From the cell containing the given text, extract its center point as [x, y] coordinate. 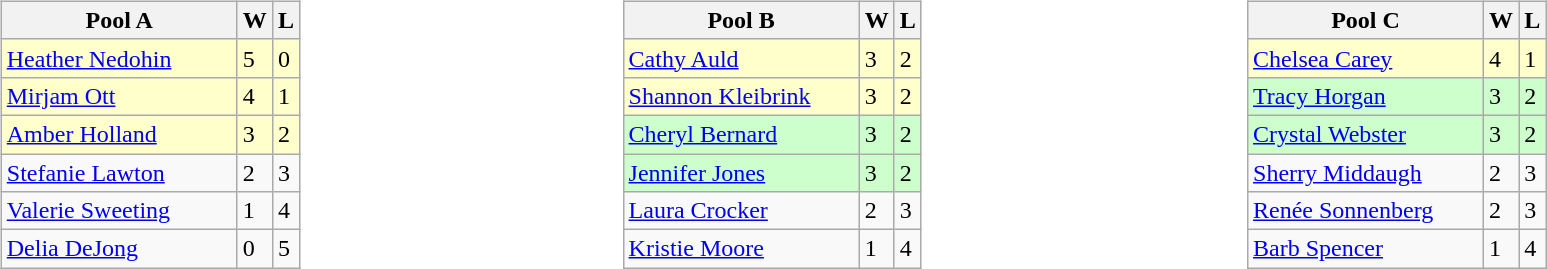
Shannon Kleibrink [741, 96]
Cathy Auld [741, 58]
Heather Nedohin [119, 58]
Pool A [119, 20]
Crystal Webster [1366, 134]
Sherry Middaugh [1366, 173]
Mirjam Ott [119, 96]
Tracy Horgan [1366, 96]
Valerie Sweeting [119, 211]
Pool B [741, 20]
Delia DeJong [119, 249]
Cheryl Bernard [741, 134]
Laura Crocker [741, 211]
Stefanie Lawton [119, 173]
Chelsea Carey [1366, 58]
Kristie Moore [741, 249]
Renée Sonnenberg [1366, 211]
Amber Holland [119, 134]
Pool C [1366, 20]
Barb Spencer [1366, 249]
Jennifer Jones [741, 173]
